Provide the [X, Y] coordinate of the cell's center where the given text is located.  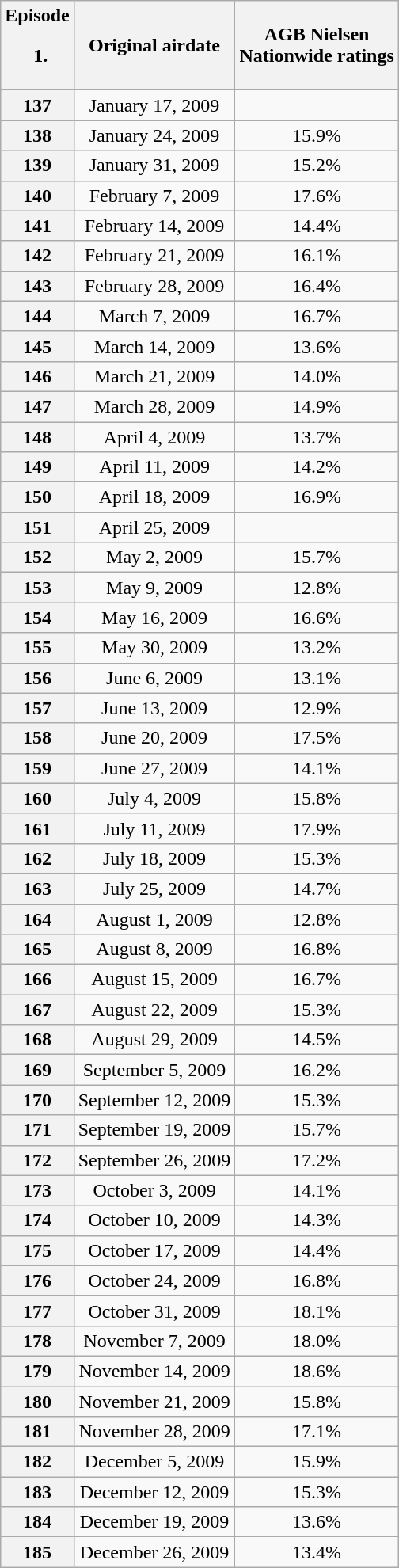
November 28, 2009 [154, 1432]
18.0% [317, 1341]
179 [37, 1371]
172 [37, 1160]
18.6% [317, 1371]
148 [37, 436]
183 [37, 1492]
17.1% [317, 1432]
18.1% [317, 1311]
March 7, 2009 [154, 316]
December 5, 2009 [154, 1462]
153 [37, 588]
June 27, 2009 [154, 768]
144 [37, 316]
167 [37, 1010]
142 [37, 256]
16.1% [317, 256]
February 14, 2009 [154, 226]
November 21, 2009 [154, 1401]
September 12, 2009 [154, 1100]
173 [37, 1190]
October 24, 2009 [154, 1281]
February 7, 2009 [154, 196]
January 24, 2009 [154, 135]
July 18, 2009 [154, 858]
137 [37, 105]
September 19, 2009 [154, 1130]
March 14, 2009 [154, 346]
164 [37, 919]
June 6, 2009 [154, 678]
16.2% [317, 1070]
138 [37, 135]
162 [37, 858]
154 [37, 618]
176 [37, 1281]
14.2% [317, 467]
14.0% [317, 376]
174 [37, 1220]
November 7, 2009 [154, 1341]
180 [37, 1401]
16.9% [317, 497]
December 26, 2009 [154, 1552]
145 [37, 346]
13.2% [317, 648]
160 [37, 798]
158 [37, 738]
141 [37, 226]
159 [37, 768]
156 [37, 678]
February 21, 2009 [154, 256]
161 [37, 828]
185 [37, 1552]
August 15, 2009 [154, 980]
155 [37, 648]
151 [37, 527]
157 [37, 708]
14.9% [317, 406]
140 [37, 196]
143 [37, 286]
May 30, 2009 [154, 648]
December 19, 2009 [154, 1522]
184 [37, 1522]
163 [37, 889]
August 1, 2009 [154, 919]
June 13, 2009 [154, 708]
171 [37, 1130]
October 10, 2009 [154, 1220]
178 [37, 1341]
16.6% [317, 618]
September 26, 2009 [154, 1160]
AGB NielsenNationwide ratings [317, 46]
13.7% [317, 436]
May 2, 2009 [154, 558]
November 14, 2009 [154, 1371]
August 29, 2009 [154, 1040]
April 4, 2009 [154, 436]
150 [37, 497]
July 25, 2009 [154, 889]
April 18, 2009 [154, 497]
June 20, 2009 [154, 738]
October 17, 2009 [154, 1250]
175 [37, 1250]
May 9, 2009 [154, 588]
July 11, 2009 [154, 828]
April 25, 2009 [154, 527]
17.9% [317, 828]
139 [37, 166]
146 [37, 376]
14.3% [317, 1220]
170 [37, 1100]
169 [37, 1070]
October 31, 2009 [154, 1311]
August 22, 2009 [154, 1010]
152 [37, 558]
April 11, 2009 [154, 467]
17.5% [317, 738]
Original airdate [154, 46]
182 [37, 1462]
165 [37, 950]
17.2% [317, 1160]
13.4% [317, 1552]
149 [37, 467]
July 4, 2009 [154, 798]
May 16, 2009 [154, 618]
March 21, 2009 [154, 376]
15.2% [317, 166]
March 28, 2009 [154, 406]
177 [37, 1311]
16.4% [317, 286]
January 17, 2009 [154, 105]
Episode [37, 46]
September 5, 2009 [154, 1070]
166 [37, 980]
January 31, 2009 [154, 166]
14.5% [317, 1040]
December 12, 2009 [154, 1492]
181 [37, 1432]
168 [37, 1040]
October 3, 2009 [154, 1190]
147 [37, 406]
August 8, 2009 [154, 950]
13.1% [317, 678]
14.7% [317, 889]
17.6% [317, 196]
February 28, 2009 [154, 286]
12.9% [317, 708]
